Detect which cell encompasses the target text, then output its [X, Y] center coordinate. 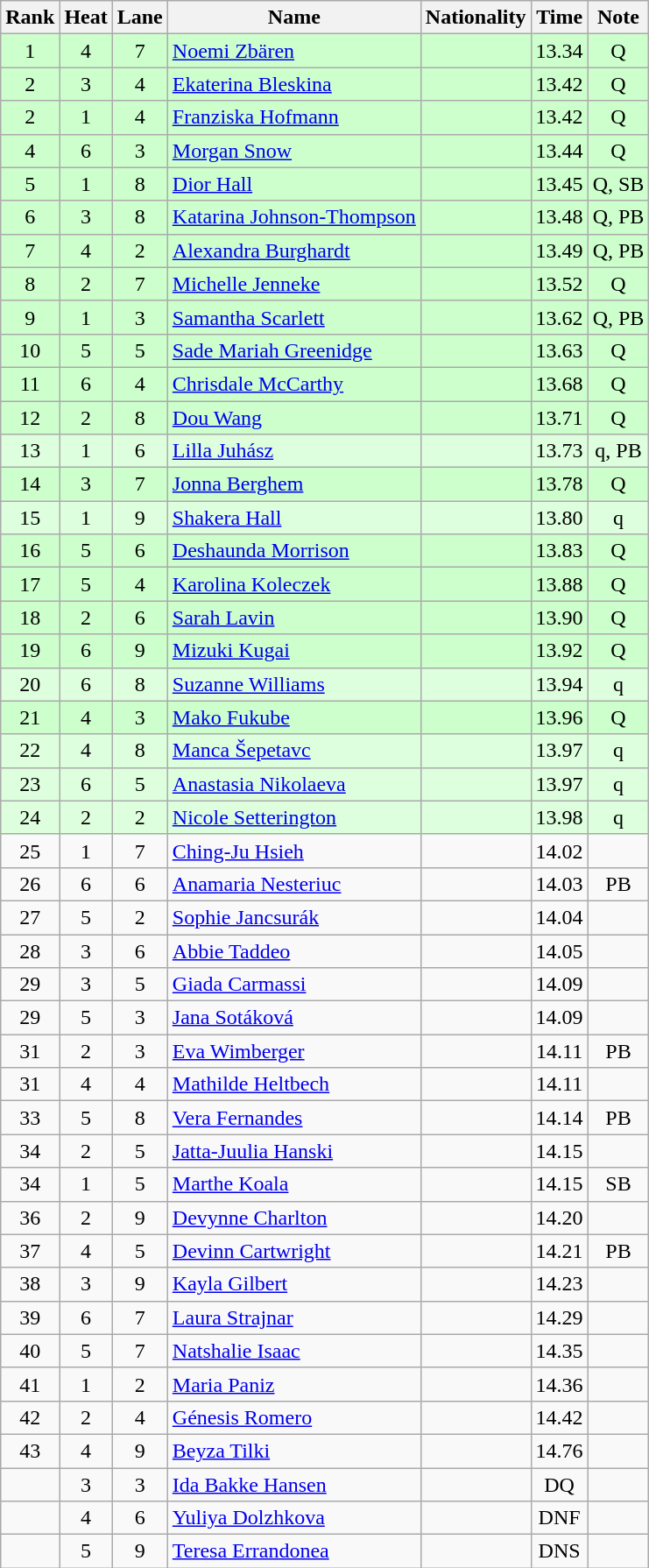
33 [30, 1118]
Deshaunda Morrison [294, 551]
Génesis Romero [294, 1417]
13.98 [559, 817]
Mako Fukube [294, 717]
Karolina Koleczek [294, 584]
20 [30, 684]
14.05 [559, 950]
14.35 [559, 1351]
13.94 [559, 684]
18 [30, 618]
Shakera Hall [294, 518]
13.62 [559, 317]
Franziska Hofmann [294, 117]
Q, SB [618, 184]
37 [30, 1251]
43 [30, 1451]
14.42 [559, 1417]
Rank [30, 18]
13.71 [559, 418]
13.68 [559, 384]
13.49 [559, 251]
13.90 [559, 618]
Nationality [476, 18]
14.21 [559, 1251]
Jatta-Juulia Hanski [294, 1151]
10 [30, 350]
Eva Wimberger [294, 1051]
13 [30, 451]
13.44 [559, 151]
Yuliya Dolzhkova [294, 1518]
Natshalie Isaac [294, 1351]
Kayla Gilbert [294, 1284]
24 [30, 817]
Abbie Taddeo [294, 950]
Sophie Jancsurák [294, 917]
13.63 [559, 350]
q, PB [618, 451]
38 [30, 1284]
13.73 [559, 451]
13.52 [559, 284]
14.29 [559, 1317]
17 [30, 584]
Michelle Jenneke [294, 284]
13.48 [559, 217]
40 [30, 1351]
21 [30, 717]
14.04 [559, 917]
13.96 [559, 717]
Laura Strajnar [294, 1317]
Teresa Errandonea [294, 1551]
13.78 [559, 484]
23 [30, 784]
Ching-Ju Hsieh [294, 851]
15 [30, 518]
Note [618, 18]
28 [30, 950]
27 [30, 917]
Beyza Tilki [294, 1451]
13.88 [559, 584]
Nicole Setterington [294, 817]
Giada Carmassi [294, 985]
DNS [559, 1551]
13.45 [559, 184]
Sade Mariah Greenidge [294, 350]
Lilla Juhász [294, 451]
Anastasia Nikolaeva [294, 784]
14.03 [559, 884]
Sarah Lavin [294, 618]
11 [30, 384]
Vera Fernandes [294, 1118]
22 [30, 751]
26 [30, 884]
Dou Wang [294, 418]
14.76 [559, 1451]
42 [30, 1417]
Mizuki Kugai [294, 651]
19 [30, 651]
Samantha Scarlett [294, 317]
14.02 [559, 851]
Chrisdale McCarthy [294, 384]
SB [618, 1184]
Devinn Cartwright [294, 1251]
Maria Paniz [294, 1384]
Lane [140, 18]
Morgan Snow [294, 151]
13.92 [559, 651]
Devynne Charlton [294, 1218]
Mathilde Heltbech [294, 1084]
14.14 [559, 1118]
Noemi Zbären [294, 51]
25 [30, 851]
Katarina Johnson-Thompson [294, 217]
Name [294, 18]
Ekaterina Bleskina [294, 84]
36 [30, 1218]
DQ [559, 1485]
14.36 [559, 1384]
13.80 [559, 518]
Ida Bakke Hansen [294, 1485]
Suzanne Williams [294, 684]
14.23 [559, 1284]
Time [559, 18]
Manca Šepetavc [294, 751]
Alexandra Burghardt [294, 251]
13.34 [559, 51]
39 [30, 1317]
DNF [559, 1518]
Jonna Berghem [294, 484]
14.20 [559, 1218]
Heat [86, 18]
Anamaria Nesteriuc [294, 884]
12 [30, 418]
13.83 [559, 551]
Dior Hall [294, 184]
16 [30, 551]
14 [30, 484]
41 [30, 1384]
Marthe Koala [294, 1184]
Jana Sotáková [294, 1018]
